Output the (x, y) coordinate of the center of the cell containing the given text.  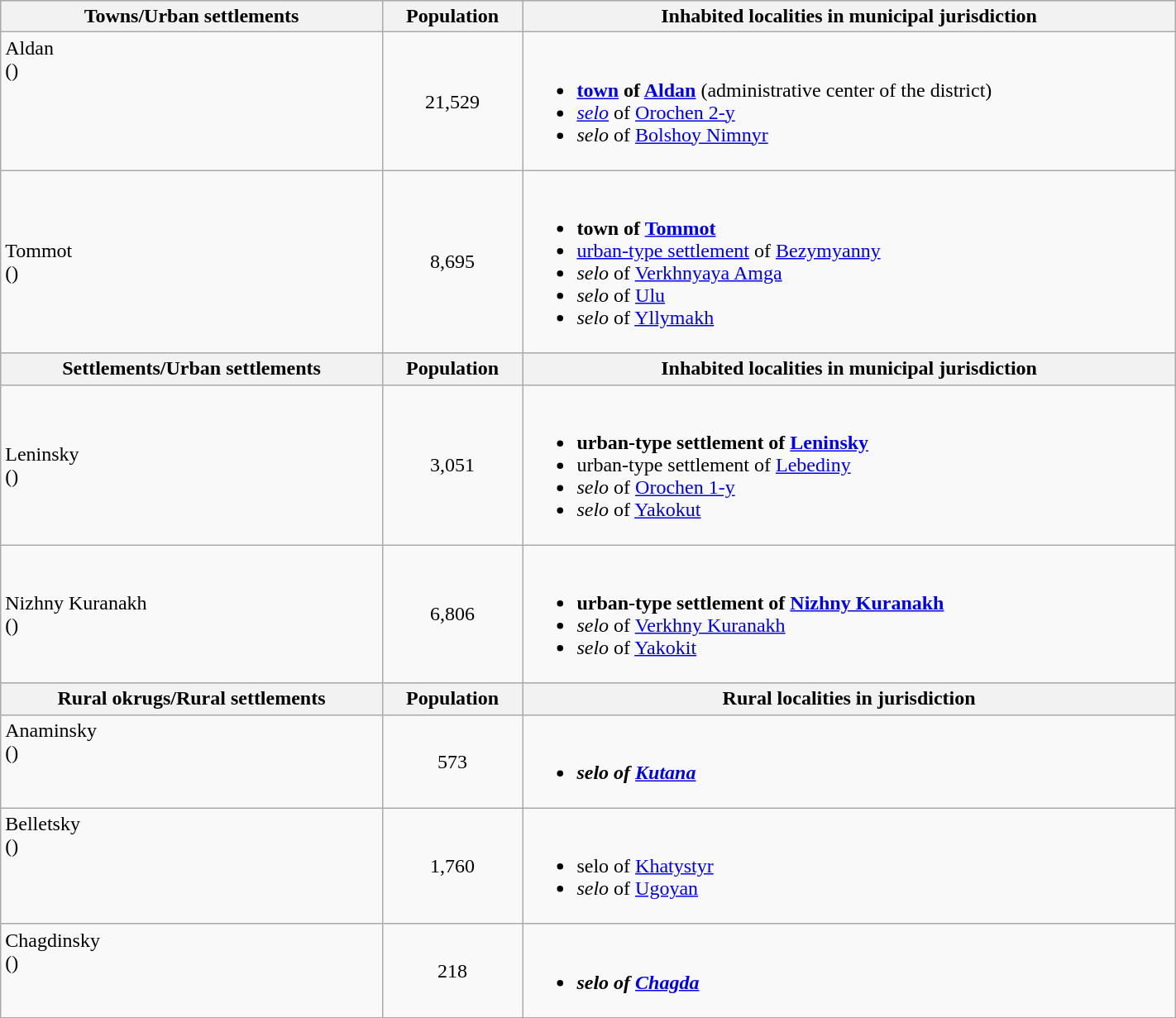
selo of Khatystyrselo of Ugoyan (849, 866)
urban-type settlement of Nizhny Kuranakhselo of Verkhny Kuranakhselo of Yakokit (849, 614)
Tommot() (192, 261)
8,695 (452, 261)
Belletsky() (192, 866)
Anaminsky() (192, 761)
Aldan() (192, 101)
selo of Kutana (849, 761)
3,051 (452, 465)
Chagdinsky() (192, 971)
Rural okrugs/Rural settlements (192, 699)
Settlements/Urban settlements (192, 369)
21,529 (452, 101)
218 (452, 971)
urban-type settlement of Leninskyurban-type settlement of Lebedinyselo of Orochen 1-yselo of Yakokut (849, 465)
Towns/Urban settlements (192, 17)
selo of Chagda (849, 971)
573 (452, 761)
town of Tommoturban-type settlement of Bezymyannyselo of Verkhnyaya Amgaselo of Uluselo of Yllymakh (849, 261)
town of Aldan (administrative center of the district)selo of Orochen 2-yselo of Bolshoy Nimnyr (849, 101)
Leninsky() (192, 465)
Rural localities in jurisdiction (849, 699)
Nizhny Kuranakh() (192, 614)
1,760 (452, 866)
6,806 (452, 614)
